From the cell containing the given text, extract its center point as (x, y) coordinate. 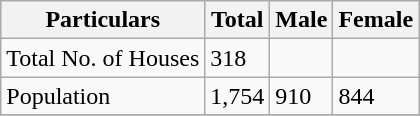
318 (238, 58)
Male (302, 20)
Female (376, 20)
844 (376, 96)
Particulars (103, 20)
Total No. of Houses (103, 58)
1,754 (238, 96)
Total (238, 20)
910 (302, 96)
Population (103, 96)
